Identify which cell holds the provided text, then report its [x, y] central coordinate. 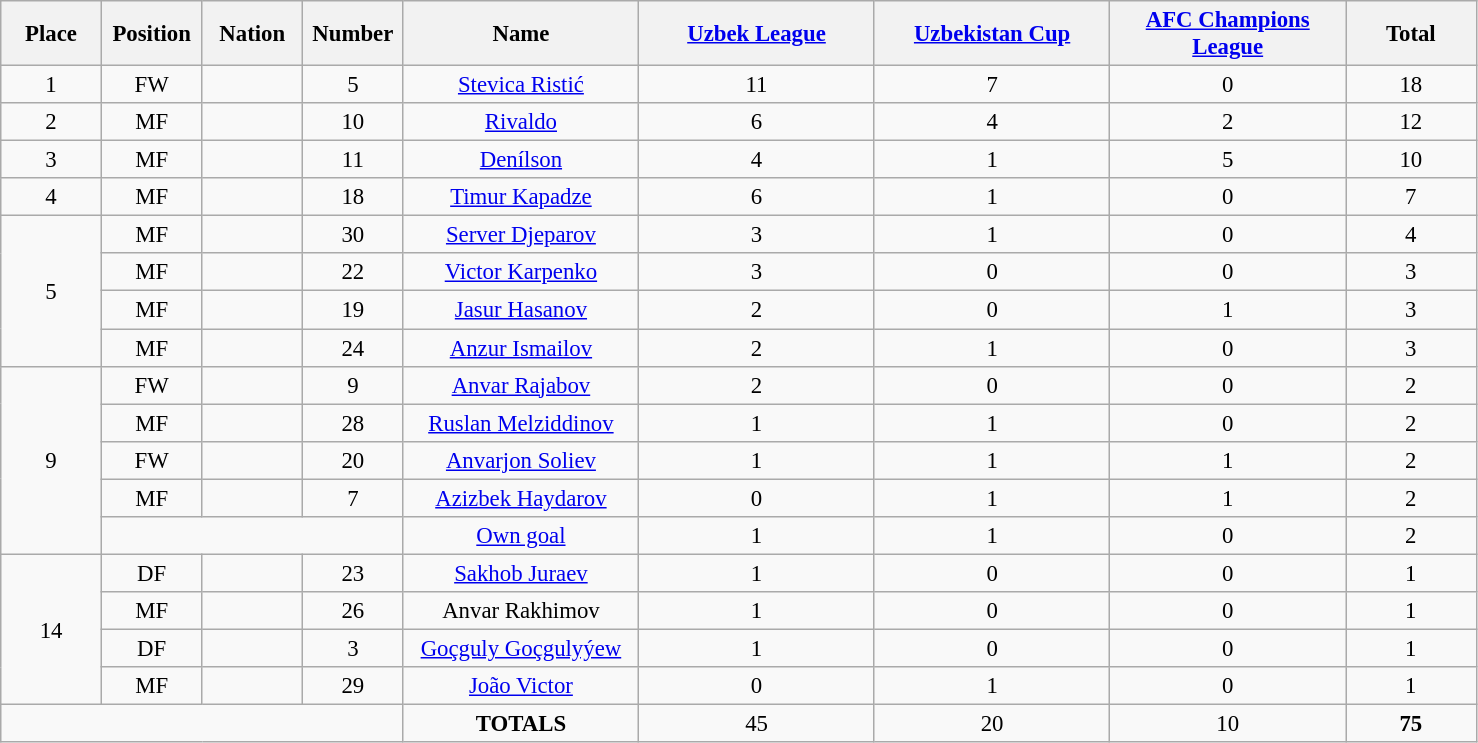
Jasur Hasanov [521, 310]
Number [354, 34]
TOTALS [521, 724]
Victor Karpenko [521, 273]
Timur Kapadze [521, 197]
Goçguly Goçgulyýew [521, 648]
Anvar Rajabov [521, 385]
14 [52, 629]
Total [1412, 34]
Uzbekistan Cup [992, 34]
Own goal [521, 536]
Nation [252, 34]
Position [152, 34]
12 [1412, 122]
75 [1412, 724]
19 [354, 310]
João Victor [521, 686]
Rivaldo [521, 122]
Place [52, 34]
24 [354, 348]
Sakhob Juraev [521, 573]
Ruslan Melziddinov [521, 423]
Azizbek Haydarov [521, 498]
45 [757, 724]
Denílson [521, 160]
30 [354, 235]
Anvarjon Soliev [521, 460]
29 [354, 686]
Stevica Ristić [521, 85]
Server Djeparov [521, 235]
Anvar Rakhimov [521, 611]
Anzur Ismailov [521, 348]
Name [521, 34]
23 [354, 573]
Uzbek League [757, 34]
28 [354, 423]
AFC Champions League [1228, 34]
26 [354, 611]
22 [354, 273]
